Output the (X, Y) coordinate of the center of the cell containing the given text.  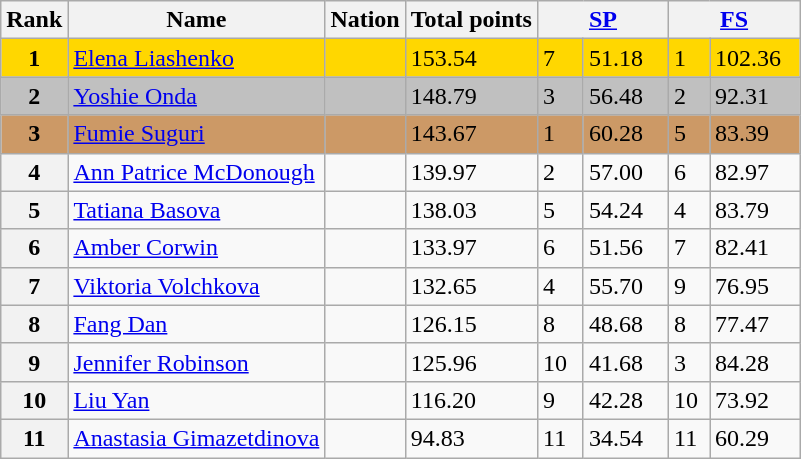
51.56 (626, 248)
Amber Corwin (196, 248)
Fumie Suguri (196, 134)
56.48 (626, 96)
Viktoria Volchkova (196, 286)
Nation (365, 20)
138.03 (471, 210)
60.28 (626, 134)
Tatiana Basova (196, 210)
Anastasia Gimazetdinova (196, 438)
82.41 (755, 248)
76.95 (755, 286)
Fang Dan (196, 324)
84.28 (755, 362)
92.31 (755, 96)
Liu Yan (196, 400)
41.68 (626, 362)
55.70 (626, 286)
83.39 (755, 134)
54.24 (626, 210)
125.96 (471, 362)
Ann Patrice McDonough (196, 172)
Total points (471, 20)
42.28 (626, 400)
Elena Liashenko (196, 58)
60.29 (755, 438)
77.47 (755, 324)
126.15 (471, 324)
Name (196, 20)
139.97 (471, 172)
94.83 (471, 438)
FS (734, 20)
51.18 (626, 58)
83.79 (755, 210)
34.54 (626, 438)
133.97 (471, 248)
SP (602, 20)
57.00 (626, 172)
116.20 (471, 400)
Jennifer Robinson (196, 362)
132.65 (471, 286)
153.54 (471, 58)
102.36 (755, 58)
143.67 (471, 134)
148.79 (471, 96)
48.68 (626, 324)
73.92 (755, 400)
82.97 (755, 172)
Rank (34, 20)
Yoshie Onda (196, 96)
